Detect which cell encompasses the target text, then output its [x, y] center coordinate. 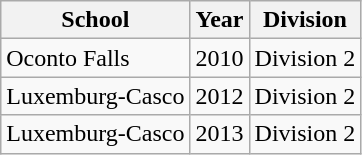
Division [305, 20]
Oconto Falls [96, 58]
2012 [220, 96]
School [96, 20]
2013 [220, 134]
Year [220, 20]
2010 [220, 58]
